Find where the given text appears and provide that cell's center as [x, y] coordinate. 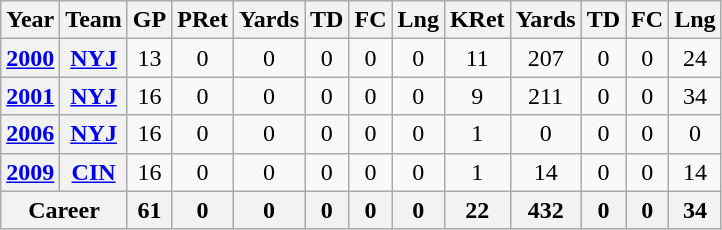
11 [477, 58]
CIN [94, 172]
9 [477, 96]
2001 [30, 96]
207 [546, 58]
KRet [477, 20]
13 [149, 58]
22 [477, 210]
61 [149, 210]
24 [695, 58]
211 [546, 96]
2006 [30, 134]
2000 [30, 58]
PRet [203, 20]
Year [30, 20]
Team [94, 20]
2009 [30, 172]
Career [64, 210]
GP [149, 20]
432 [546, 210]
